Locate the cell with the specified text and output its (x, y) center coordinate. 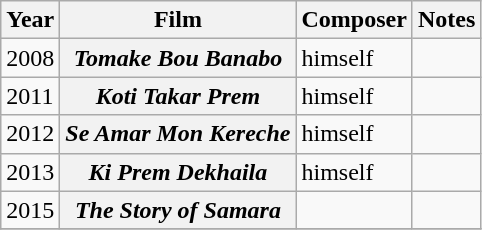
The Story of Samara (178, 210)
2013 (30, 172)
2015 (30, 210)
Year (30, 20)
Koti Takar Prem (178, 96)
2008 (30, 58)
2011 (30, 96)
Tomake Bou Banabo (178, 58)
Film (178, 20)
2012 (30, 134)
Ki Prem Dekhaila (178, 172)
Se Amar Mon Kereche (178, 134)
Notes (446, 20)
Composer (354, 20)
